Find where the given text appears and provide that cell's center as [X, Y] coordinate. 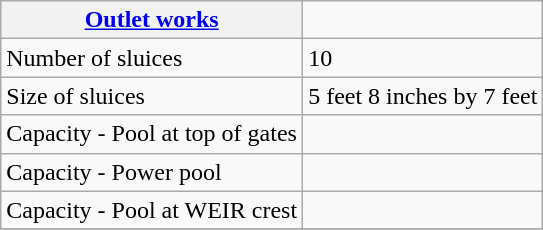
Size of sluices [152, 96]
10 [423, 58]
Outlet works [152, 20]
Capacity - Power pool [152, 172]
Number of sluices [152, 58]
5 feet 8 inches by 7 feet [423, 96]
Capacity - Pool at WEIR crest [152, 210]
Capacity - Pool at top of gates [152, 134]
